Determine the [x, y] coordinate at the center of the cell enclosing the given text.  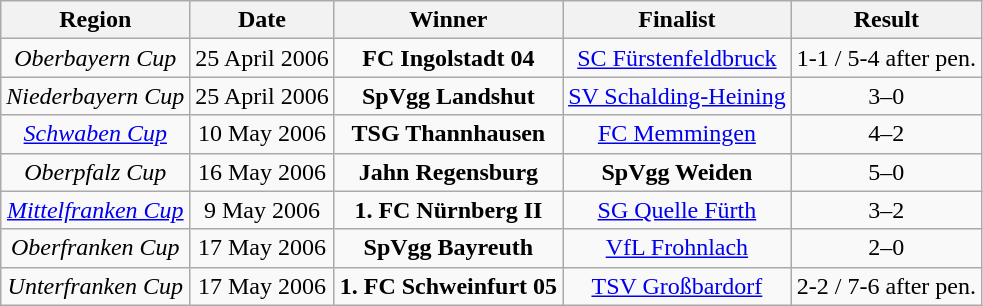
Oberfranken Cup [96, 248]
Oberbayern Cup [96, 58]
10 May 2006 [262, 134]
SC Fürstenfeldbruck [678, 58]
SpVgg Landshut [448, 96]
SV Schalding-Heining [678, 96]
Jahn Regensburg [448, 172]
SG Quelle Fürth [678, 210]
4–2 [886, 134]
TSV Großbardorf [678, 286]
TSG Thannhausen [448, 134]
16 May 2006 [262, 172]
3–0 [886, 96]
2-2 / 7-6 after pen. [886, 286]
9 May 2006 [262, 210]
5–0 [886, 172]
FC Memmingen [678, 134]
VfL Frohnlach [678, 248]
2–0 [886, 248]
Mittelfranken Cup [96, 210]
FC Ingolstadt 04 [448, 58]
SpVgg Bayreuth [448, 248]
Niederbayern Cup [96, 96]
Oberpfalz Cup [96, 172]
1-1 / 5-4 after pen. [886, 58]
Unterfranken Cup [96, 286]
Schwaben Cup [96, 134]
SpVgg Weiden [678, 172]
1. FC Nürnberg II [448, 210]
Finalist [678, 20]
Region [96, 20]
3–2 [886, 210]
1. FC Schweinfurt 05 [448, 286]
Date [262, 20]
Winner [448, 20]
Result [886, 20]
